From the cell containing the given text, extract its center point as (x, y) coordinate. 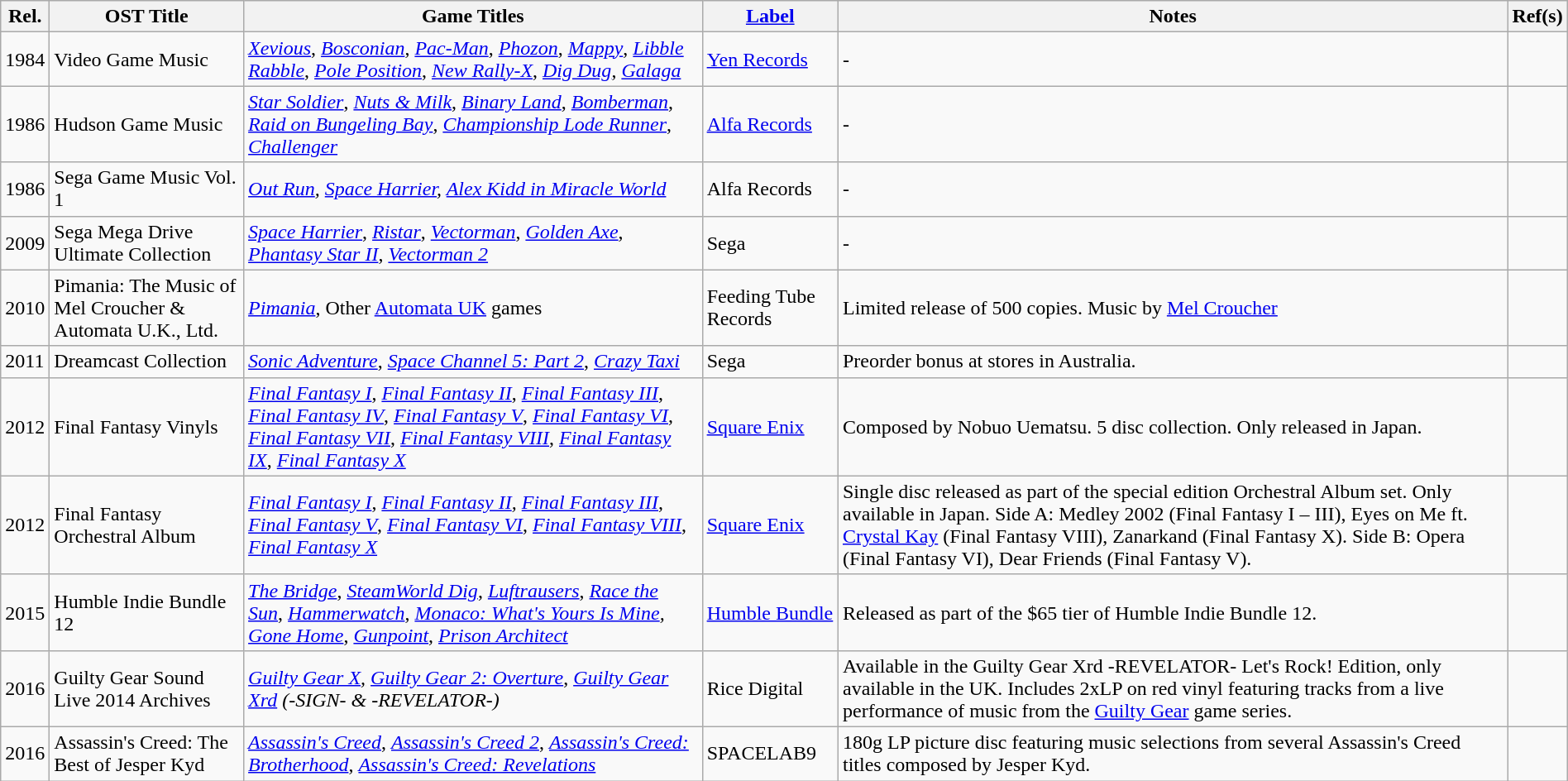
Game Titles (473, 17)
Guilty Gear X, Guilty Gear 2: Overture, Guilty Gear Xrd (-SIGN- & -REVELATOR-) (473, 688)
Final Fantasy I, Final Fantasy II, Final Fantasy III, Final Fantasy V, Final Fantasy VI, Final Fantasy VIII, Final Fantasy X (473, 525)
Final Fantasy Vinyls (147, 427)
Video Game Music (147, 60)
SPACELAB9 (770, 753)
2010 (25, 308)
Yen Records (770, 60)
180g LP picture disc featuring music selections from several Assassin's Creed titles composed by Jesper Kyd. (1173, 753)
Humble Indie Bundle 12 (147, 612)
Assassin's Creed: The Best of Jesper Kyd (147, 753)
Dreamcast Collection (147, 362)
Label (770, 17)
Preorder bonus at stores in Australia. (1173, 362)
Space Harrier, Ristar, Vectorman, Golden Axe, Phantasy Star II, Vectorman 2 (473, 243)
Sega Game Music Vol. 1 (147, 189)
Star Soldier, Nuts & Milk, Binary Land, Bomberman, Raid on Bungeling Bay, Championship Lode Runner, Challenger (473, 124)
Hudson Game Music (147, 124)
Guilty Gear Sound Live 2014 Archives (147, 688)
1984 (25, 60)
OST Title (147, 17)
Sega Mega Drive Ultimate Collection (147, 243)
Pimania, Other Automata UK games (473, 308)
Pimania: The Music of Mel Croucher & Automata U.K., Ltd. (147, 308)
Out Run, Space Harrier, Alex Kidd in Miracle World (473, 189)
2011 (25, 362)
Notes (1173, 17)
2015 (25, 612)
The Bridge, SteamWorld Dig, Luftrausers, Race the Sun, Hammerwatch, Monaco: What's Yours Is Mine, Gone Home, Gunpoint, Prison Architect (473, 612)
2009 (25, 243)
Rel. (25, 17)
Assassin's Creed, Assassin's Creed 2, Assassin's Creed: Brotherhood, Assassin's Creed: Revelations (473, 753)
Humble Bundle (770, 612)
Sonic Adventure, Space Channel 5: Part 2, Crazy Taxi (473, 362)
Released as part of the $65 tier of Humble Indie Bundle 12. (1173, 612)
Xevious, Bosconian, Pac-Man, Phozon, Mappy, Libble Rabble, Pole Position, New Rally-X, Dig Dug, Galaga (473, 60)
Composed by Nobuo Uematsu. 5 disc collection. Only released in Japan. (1173, 427)
Ref(s) (1537, 17)
Rice Digital (770, 688)
Feeding Tube Records (770, 308)
Final Fantasy Orchestral Album (147, 525)
Limited release of 500 copies. Music by Mel Croucher (1173, 308)
